Extract the [X, Y] coordinate from the center of the cell holding the provided text.  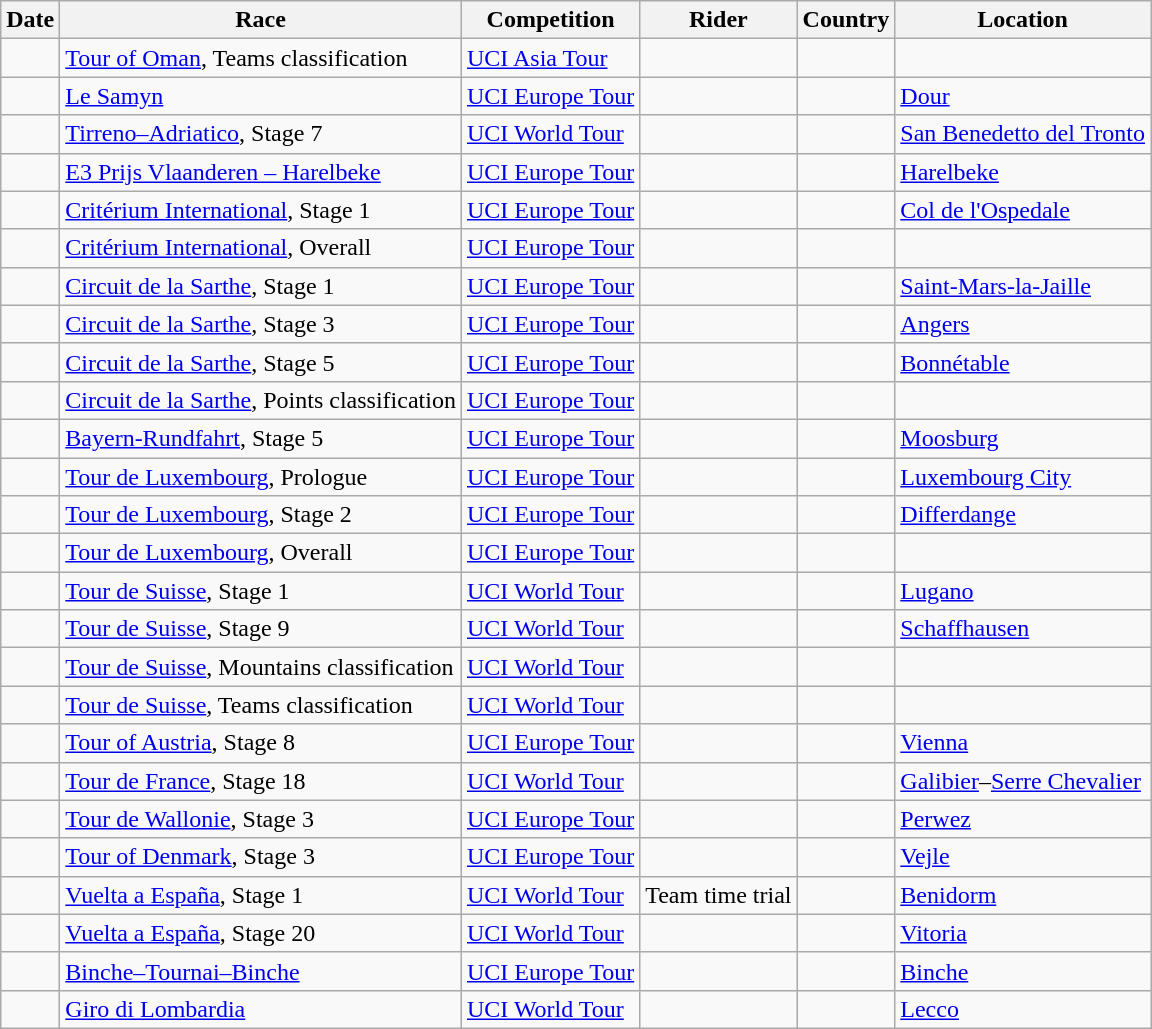
E3 Prijs Vlaanderen – Harelbeke [261, 172]
Team time trial [718, 895]
Tour de Luxembourg, Overall [261, 553]
Circuit de la Sarthe, Stage 1 [261, 286]
Circuit de la Sarthe, Stage 5 [261, 362]
Galibier–Serre Chevalier [1023, 781]
Race [261, 20]
Critérium International, Overall [261, 248]
Perwez [1023, 819]
Critérium International, Stage 1 [261, 210]
Vejle [1023, 857]
Saint-Mars-la-Jaille [1023, 286]
Moosburg [1023, 438]
Giro di Lombardia [261, 1009]
San Benedetto del Tronto [1023, 134]
Lecco [1023, 1009]
Tour of Austria, Stage 8 [261, 743]
Harelbeke [1023, 172]
UCI Asia Tour [550, 58]
Vuelta a España, Stage 20 [261, 933]
Bayern-Rundfahrt, Stage 5 [261, 438]
Bonnétable [1023, 362]
Vuelta a España, Stage 1 [261, 895]
Angers [1023, 324]
Tour de Wallonie, Stage 3 [261, 819]
Tour de Luxembourg, Stage 2 [261, 515]
Luxembourg City [1023, 477]
Country [846, 20]
Tour de Suisse, Teams classification [261, 705]
Binche–Tournai–Binche [261, 971]
Tirreno–Adriatico, Stage 7 [261, 134]
Tour of Denmark, Stage 3 [261, 857]
Dour [1023, 96]
Differdange [1023, 515]
Circuit de la Sarthe, Points classification [261, 400]
Tour de Suisse, Stage 9 [261, 629]
Tour de Luxembourg, Prologue [261, 477]
Location [1023, 20]
Col de l'Ospedale [1023, 210]
Tour de Suisse, Mountains classification [261, 667]
Date [30, 20]
Tour de France, Stage 18 [261, 781]
Tour de Suisse, Stage 1 [261, 591]
Vienna [1023, 743]
Binche [1023, 971]
Circuit de la Sarthe, Stage 3 [261, 324]
Tour of Oman, Teams classification [261, 58]
Schaffhausen [1023, 629]
Le Samyn [261, 96]
Benidorm [1023, 895]
Competition [550, 20]
Rider [718, 20]
Vitoria [1023, 933]
Lugano [1023, 591]
